Return (x, y) of the center of cell containing provided text 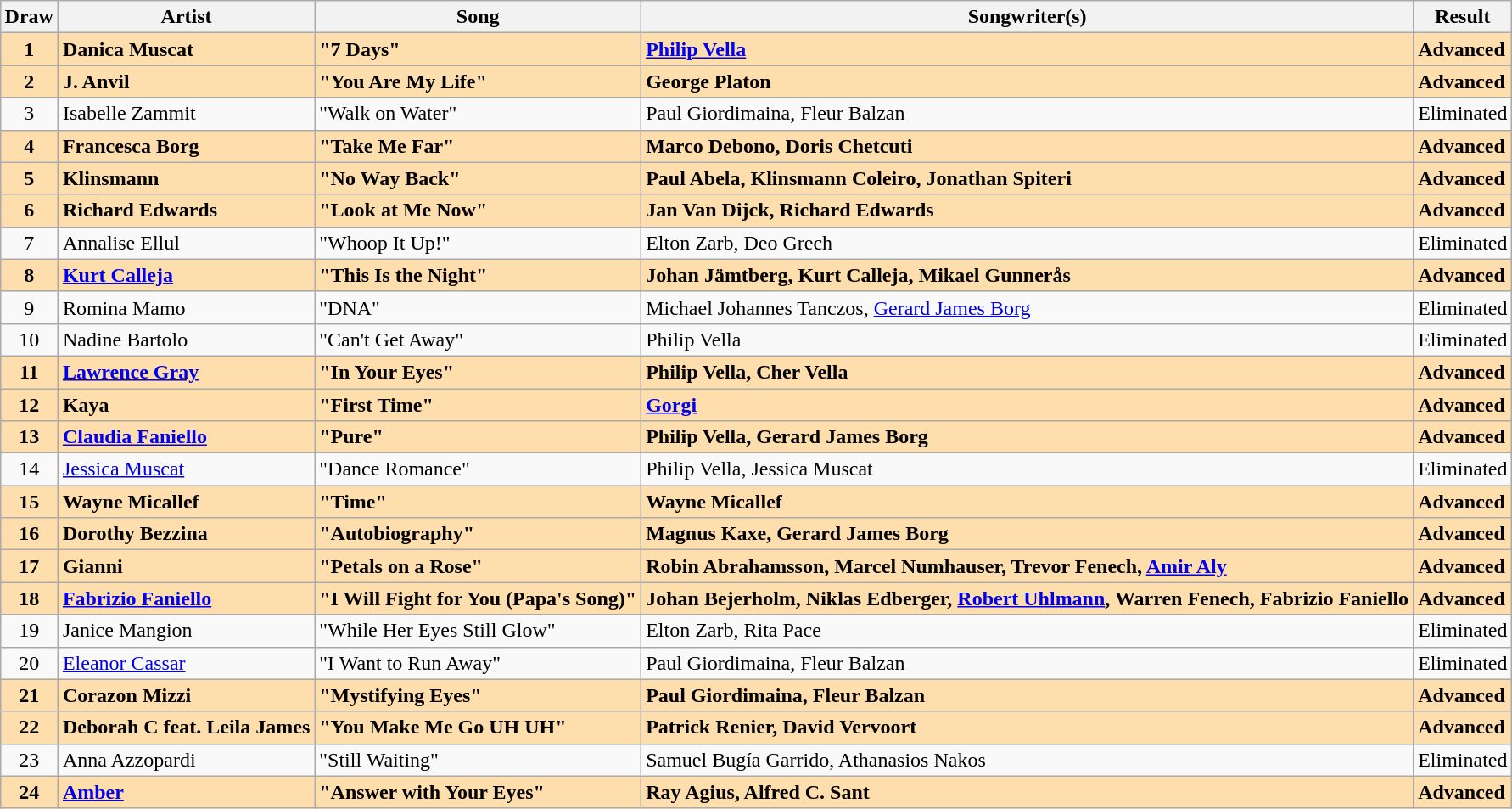
Artist (186, 17)
2 (29, 81)
19 (29, 631)
11 (29, 372)
"Answer with Your Eyes" (479, 792)
"Petals on a Rose" (479, 566)
4 (29, 146)
Patrick Renier, David Vervoort (1028, 728)
Marco Debono, Doris Chetcuti (1028, 146)
J. Anvil (186, 81)
"Time" (479, 502)
Philip Vella, Cher Vella (1028, 372)
"7 Days" (479, 49)
Michael Johannes Tanczos, Gerard James Borg (1028, 307)
Richard Edwards (186, 211)
Philip Vella, Jessica Muscat (1028, 469)
Gorgi (1028, 405)
"You Make Me Go UH UH" (479, 728)
Nadine Bartolo (186, 340)
"Dance Romance" (479, 469)
1 (29, 49)
Draw (29, 17)
Paul Abela, Klinsmann Coleiro, Jonathan Spiteri (1028, 178)
Robin Abrahamsson, Marcel Numhauser, Trevor Fenech, Amir Aly (1028, 566)
Lawrence Gray (186, 372)
5 (29, 178)
Johan Jämtberg, Kurt Calleja, Mikael Gunnerås (1028, 275)
"I Want to Run Away" (479, 663)
Kaya (186, 405)
Amber (186, 792)
14 (29, 469)
15 (29, 502)
"Whoop It Up!" (479, 243)
George Platon (1028, 81)
Danica Muscat (186, 49)
Johan Bejerholm, Niklas Edberger, Robert Uhlmann, Warren Fenech, Fabrizio Faniello (1028, 598)
"Take Me Far" (479, 146)
Eleanor Cassar (186, 663)
"Walk on Water" (479, 114)
9 (29, 307)
Magnus Kaxe, Gerard James Borg (1028, 534)
Kurt Calleja (186, 275)
"You Are My Life" (479, 81)
12 (29, 405)
Anna Azzopardi (186, 760)
Annalise Ellul (186, 243)
Isabelle Zammit (186, 114)
"Look at Me Now" (479, 211)
"DNA" (479, 307)
Philip Vella, Gerard James Borg (1028, 437)
Francesca Borg (186, 146)
8 (29, 275)
"Still Waiting" (479, 760)
Jan Van Dijck, Richard Edwards (1028, 211)
"Can't Get Away" (479, 340)
Elton Zarb, Rita Pace (1028, 631)
21 (29, 695)
Song (479, 17)
6 (29, 211)
Claudia Faniello (186, 437)
Samuel Bugía Garrido, Athanasios Nakos (1028, 760)
"While Her Eyes Still Glow" (479, 631)
"Pure" (479, 437)
3 (29, 114)
10 (29, 340)
Klinsmann (186, 178)
Ray Agius, Alfred C. Sant (1028, 792)
"No Way Back" (479, 178)
Elton Zarb, Deo Grech (1028, 243)
"First Time" (479, 405)
20 (29, 663)
Corazon Mizzi (186, 695)
"I Will Fight for You (Papa's Song)" (479, 598)
Result (1463, 17)
Fabrizio Faniello (186, 598)
Deborah C feat. Leila James (186, 728)
18 (29, 598)
Dorothy Bezzina (186, 534)
Jessica Muscat (186, 469)
"Autobiography" (479, 534)
13 (29, 437)
17 (29, 566)
23 (29, 760)
Janice Mangion (186, 631)
"In Your Eyes" (479, 372)
24 (29, 792)
Romina Mamo (186, 307)
7 (29, 243)
Gianni (186, 566)
"This Is the Night" (479, 275)
"Mystifying Eyes" (479, 695)
22 (29, 728)
16 (29, 534)
Songwriter(s) (1028, 17)
